Extract the (x, y) coordinate from the center of the cell holding the provided text.  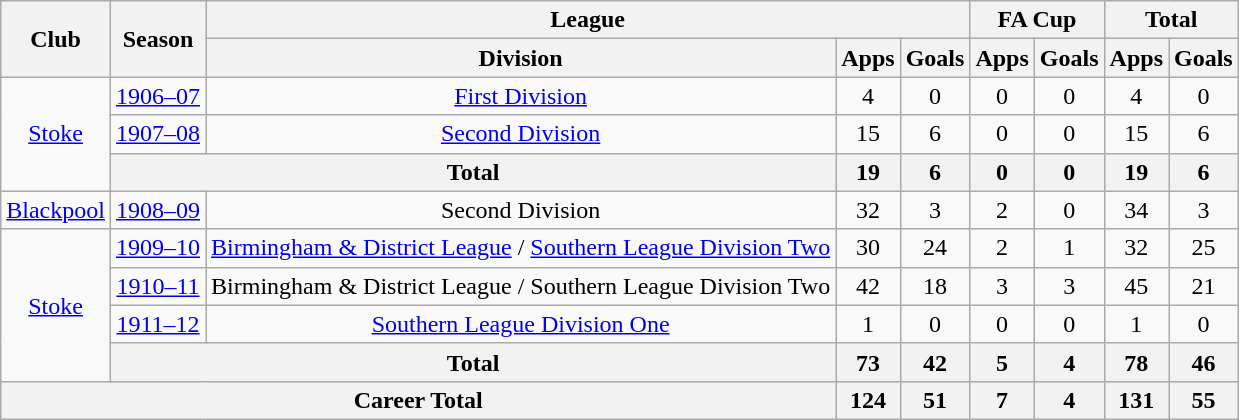
73 (868, 362)
5 (1002, 362)
1908–09 (158, 210)
1911–12 (158, 324)
Division (521, 58)
46 (1203, 362)
55 (1203, 400)
45 (1136, 286)
Southern League Division One (521, 324)
7 (1002, 400)
FA Cup (1037, 20)
18 (935, 286)
51 (935, 400)
21 (1203, 286)
League (588, 20)
124 (868, 400)
34 (1136, 210)
1910–11 (158, 286)
25 (1203, 248)
131 (1136, 400)
1909–10 (158, 248)
Career Total (418, 400)
Season (158, 39)
First Division (521, 96)
1906–07 (158, 96)
Club (56, 39)
78 (1136, 362)
Blackpool (56, 210)
1907–08 (158, 134)
30 (868, 248)
24 (935, 248)
